Provide the (x, y) coordinate of the cell's center where the given text is located.  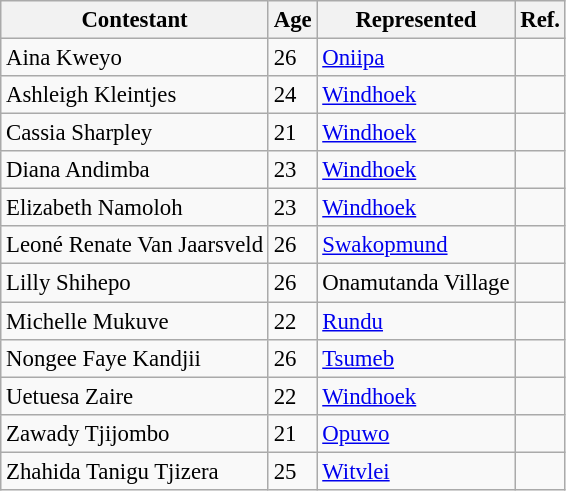
Ref. (540, 20)
Rundu (416, 321)
Zawady Tjijombo (135, 433)
Oniipa (416, 58)
Witvlei (416, 471)
Onamutanda Village (416, 283)
Zhahida Tanigu Tjizera (135, 471)
Opuwo (416, 433)
Leoné Renate Van Jaarsveld (135, 245)
Nongee Faye Kandjii (135, 358)
Age (292, 20)
Diana Andimba (135, 170)
24 (292, 95)
Lilly Shihepo (135, 283)
Ashleigh Kleintjes (135, 95)
Represented (416, 20)
Swakopmund (416, 245)
25 (292, 471)
Michelle Mukuve (135, 321)
Tsumeb (416, 358)
Elizabeth Namoloh (135, 208)
Contestant (135, 20)
Cassia Sharpley (135, 133)
Aina Kweyo (135, 58)
Uetuesa Zaire (135, 396)
